For the text-containing cell, return its midpoint in [x, y] coordinate format. 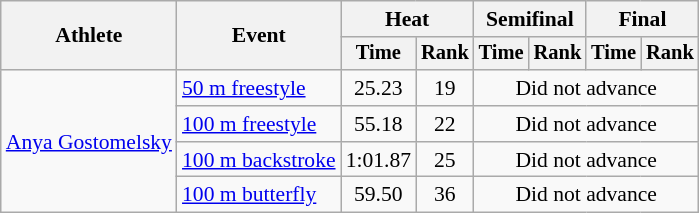
Final [642, 19]
55.18 [378, 124]
22 [445, 124]
25 [445, 160]
100 m backstroke [259, 160]
Heat [408, 19]
36 [445, 195]
Anya Gostomelsky [89, 141]
25.23 [378, 88]
19 [445, 88]
50 m freestyle [259, 88]
100 m freestyle [259, 124]
59.50 [378, 195]
100 m butterfly [259, 195]
Semifinal [530, 19]
Event [259, 36]
1:01.87 [378, 160]
Athlete [89, 36]
